Provide the [X, Y] coordinate of the cell's center where the given text is located.  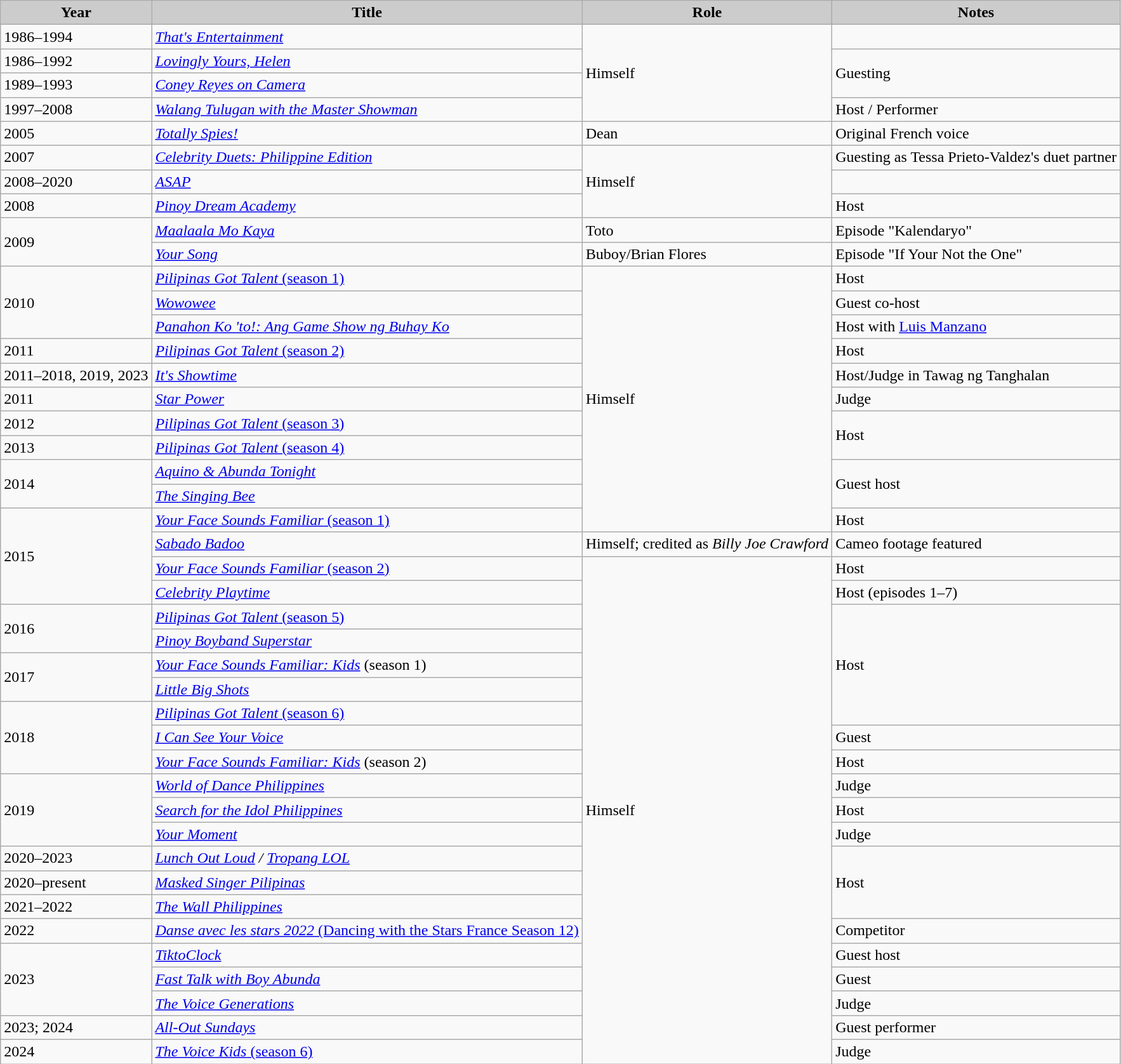
I Can See Your Voice [367, 738]
2016 [76, 628]
2020–present [76, 882]
Guest co-host [976, 303]
2020–2023 [76, 858]
2010 [76, 302]
2013 [76, 448]
Maalaala Mo Kaya [367, 230]
Title [367, 13]
The Singing Bee [367, 496]
The Voice Generations [367, 1003]
2008 [76, 206]
2017 [76, 677]
2023 [76, 979]
2024 [76, 1051]
Masked Singer Pilipinas [367, 882]
1989–1993 [76, 85]
Your Face Sounds Familiar (season 1) [367, 520]
Your Song [367, 254]
Your Face Sounds Familiar: Kids (season 1) [367, 665]
2021–2022 [76, 907]
Pinoy Boyband Superstar [367, 641]
Pilipinas Got Talent (season 4) [367, 448]
2011–2018, 2019, 2023 [76, 375]
2018 [76, 738]
2009 [76, 242]
2008–2020 [76, 182]
Totally Spies! [367, 133]
2015 [76, 556]
Walang Tulugan with the Master Showman [367, 109]
Fast Talk with Boy Abunda [367, 979]
2023; 2024 [76, 1027]
Sabado Badoo [367, 544]
Celebrity Duets: Philippine Edition [367, 157]
ASAP [367, 182]
Pilipinas Got Talent (season 2) [367, 351]
Search for the Idol Philippines [367, 810]
1986–1994 [76, 37]
Pinoy Dream Academy [367, 206]
Pilipinas Got Talent (season 3) [367, 423]
Wowowee [367, 303]
2007 [76, 157]
Cameo footage featured [976, 544]
Competitor [976, 931]
2012 [76, 423]
Original French voice [976, 133]
Pilipinas Got Talent (season 6) [367, 714]
2014 [76, 484]
Dean [707, 133]
Little Big Shots [367, 689]
All-Out Sundays [367, 1027]
Buboy/Brian Flores [707, 254]
Episode "If Your Not the One" [976, 254]
2022 [76, 931]
2005 [76, 133]
That's Entertainment [367, 37]
Toto [707, 230]
Panahon Ko 'to!: Ang Game Show ng Buhay Ko [367, 327]
Host with Luis Manzano [976, 327]
Danse avec les stars 2022 (Dancing with the Stars France Season 12) [367, 931]
1997–2008 [76, 109]
Episode "Kalendaryo" [976, 230]
Notes [976, 13]
Pilipinas Got Talent (season 1) [367, 278]
Year [76, 13]
The Voice Kids (season 6) [367, 1051]
World of Dance Philippines [367, 786]
Guesting [976, 73]
Your Face Sounds Familiar: Kids (season 2) [367, 762]
Host (episodes 1–7) [976, 592]
Your Face Sounds Familiar (season 2) [367, 568]
Role [707, 13]
Lunch Out Loud / Tropang LOL [367, 858]
Guesting as Tessa Prieto-Valdez's duet partner [976, 157]
Lovingly Yours, Helen [367, 61]
Host/Judge in Tawag ng Tanghalan [976, 375]
TiktoClock [367, 955]
Star Power [367, 399]
Your Moment [367, 834]
Pilipinas Got Talent (season 5) [367, 616]
Host / Performer [976, 109]
Aquino & Abunda Tonight [367, 472]
It's Showtime [367, 375]
The Wall Philippines [367, 907]
1986–1992 [76, 61]
Celebrity Playtime [367, 592]
2019 [76, 810]
Himself; credited as Billy Joe Crawford [707, 544]
Coney Reyes on Camera [367, 85]
Guest performer [976, 1027]
